Return [X, Y] of the center of cell containing provided text 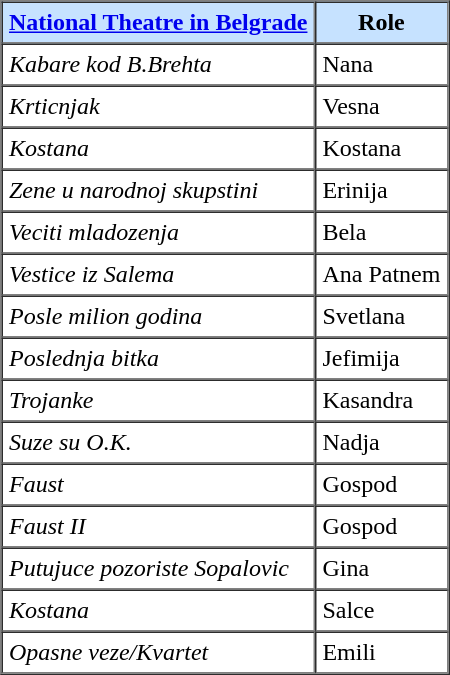
Zene u narodnoj skupstini [158, 191]
Poslednja bitka [158, 359]
Opasne veze/Kvartet [158, 653]
Krticnjak [158, 107]
Ana Patnem [382, 275]
Salce [382, 611]
Role [382, 23]
Jefimija [382, 359]
National Theatre in Belgrade [158, 23]
Erinija [382, 191]
Nana [382, 65]
Nadja [382, 443]
Kabare kod B.Brehta [158, 65]
Posle milion godina [158, 317]
Svetlana [382, 317]
Faust [158, 485]
Kasandra [382, 401]
Vestice iz Salema [158, 275]
Gina [382, 569]
Emili [382, 653]
Veciti mladozenja [158, 233]
Suze su O.K. [158, 443]
Putujuce pozoriste Sopalovic [158, 569]
Trojanke [158, 401]
Bela [382, 233]
Vesna [382, 107]
Faust II [158, 527]
